Locate the cell with the specified text and output its (x, y) center coordinate. 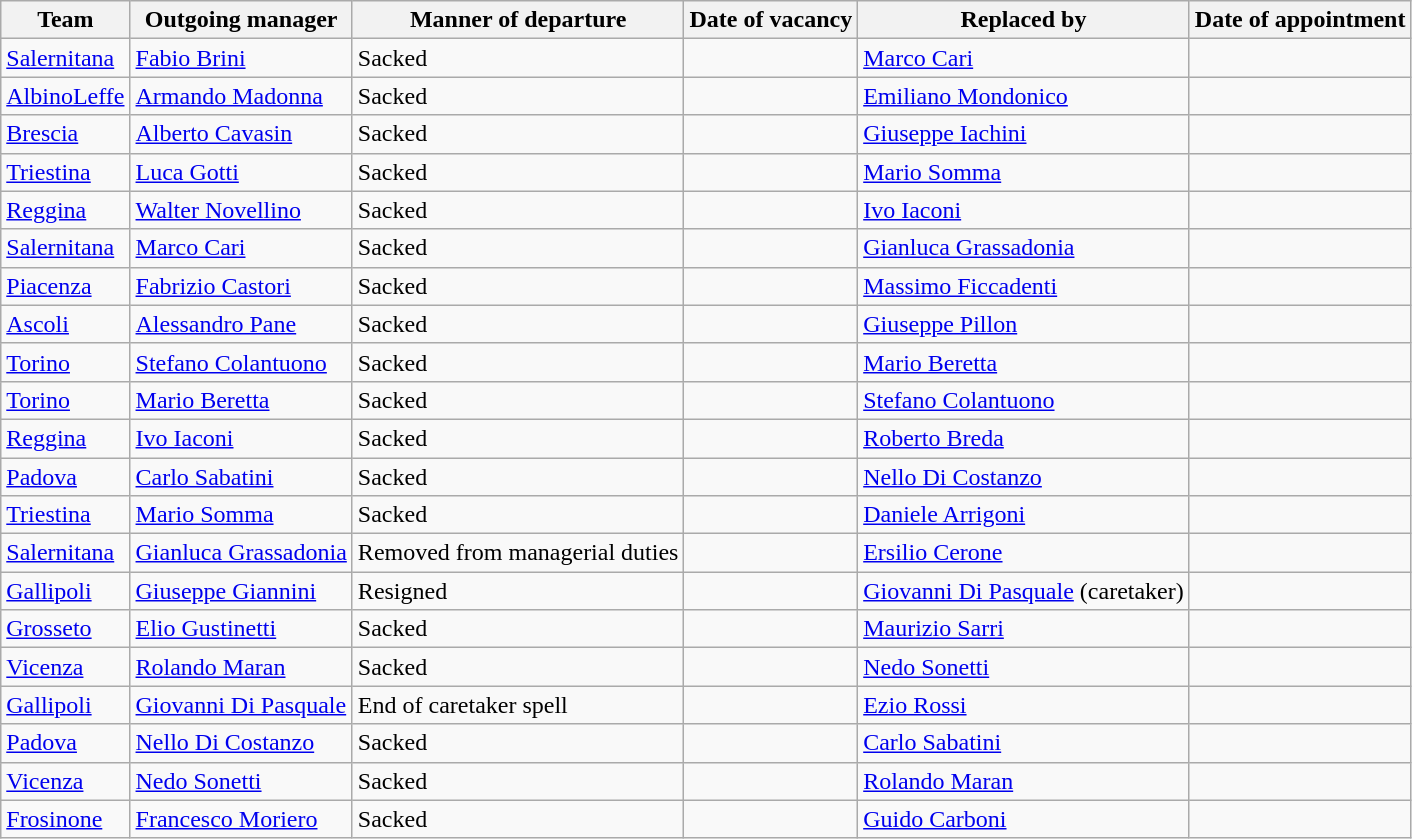
Giuseppe Pillon (1024, 324)
Grosseto (66, 629)
Manner of departure (518, 20)
Resigned (518, 591)
Giovanni Di Pasquale (caretaker) (1024, 591)
Giovanni Di Pasquale (241, 705)
Roberto Breda (1024, 438)
Removed from managerial duties (518, 553)
Elio Gustinetti (241, 629)
Emiliano Mondonico (1024, 96)
Massimo Ficcadenti (1024, 286)
End of caretaker spell (518, 705)
Ascoli (66, 324)
Armando Madonna (241, 96)
Guido Carboni (1024, 819)
Fabrizio Castori (241, 286)
Brescia (66, 134)
Ezio Rossi (1024, 705)
Date of appointment (1300, 20)
Daniele Arrigoni (1024, 515)
Replaced by (1024, 20)
Alessandro Pane (241, 324)
Team (66, 20)
Outgoing manager (241, 20)
Giuseppe Iachini (1024, 134)
Frosinone (66, 819)
Date of vacancy (771, 20)
Luca Gotti (241, 172)
Piacenza (66, 286)
Alberto Cavasin (241, 134)
Francesco Moriero (241, 819)
Ersilio Cerone (1024, 553)
Giuseppe Giannini (241, 591)
Walter Novellino (241, 210)
Fabio Brini (241, 58)
AlbinoLeffe (66, 96)
Maurizio Sarri (1024, 629)
